Extract the (X, Y) coordinate from the center of the cell holding the provided text.  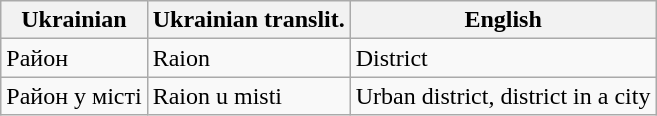
Raion (248, 58)
Raion u misti (248, 96)
Ukrainian translit. (248, 20)
Район (74, 58)
Ukrainian (74, 20)
District (503, 58)
Urban district, district in a city (503, 96)
Район у місті (74, 96)
English (503, 20)
